Return (X, Y) of the center of cell containing provided text 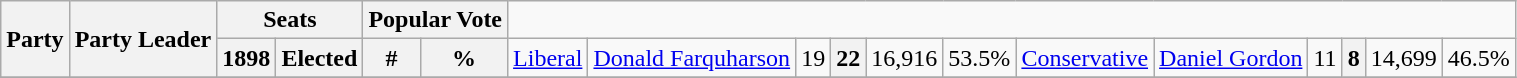
14,699 (1404, 58)
11 (1325, 58)
16,916 (904, 58)
Party (35, 39)
Elected (320, 58)
1898 (246, 58)
# (392, 58)
19 (814, 58)
46.5% (1478, 58)
Daniel Gordon (1231, 58)
53.5% (980, 58)
Popular Vote (436, 20)
Party Leader (143, 39)
% (464, 58)
Liberal (548, 58)
22 (848, 58)
Seats (290, 20)
Conservative (1085, 58)
Donald Farquharson (692, 58)
8 (1354, 58)
